Return the (X, Y) coordinate for the center point of the cell that contains the specified text.  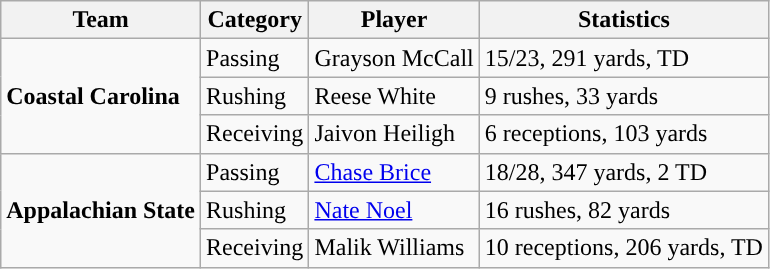
Coastal Carolina (101, 96)
18/28, 347 yards, 2 TD (624, 172)
Malik Williams (394, 248)
10 receptions, 206 yards, TD (624, 248)
Grayson McCall (394, 58)
15/23, 291 yards, TD (624, 58)
16 rushes, 82 yards (624, 210)
Reese White (394, 96)
Category (255, 20)
9 rushes, 33 yards (624, 96)
Nate Noel (394, 210)
Statistics (624, 20)
Chase Brice (394, 172)
Jaivon Heiligh (394, 134)
Team (101, 20)
Appalachian State (101, 210)
6 receptions, 103 yards (624, 134)
Player (394, 20)
